Return (x, y) of the center of cell containing provided text 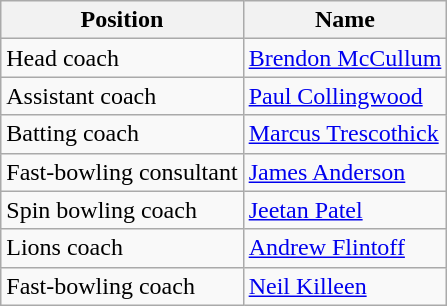
Spin bowling coach (122, 210)
Batting coach (122, 134)
Name (345, 20)
Assistant coach (122, 96)
Marcus Trescothick (345, 134)
Fast-bowling consultant (122, 172)
Neil Killeen (345, 286)
Lions coach (122, 248)
Head coach (122, 58)
Andrew Flintoff (345, 248)
Paul Collingwood (345, 96)
James Anderson (345, 172)
Position (122, 20)
Fast-bowling coach (122, 286)
Jeetan Patel (345, 210)
Brendon McCullum (345, 58)
